Extract the [x, y] coordinate from the center of the cell holding the provided text.  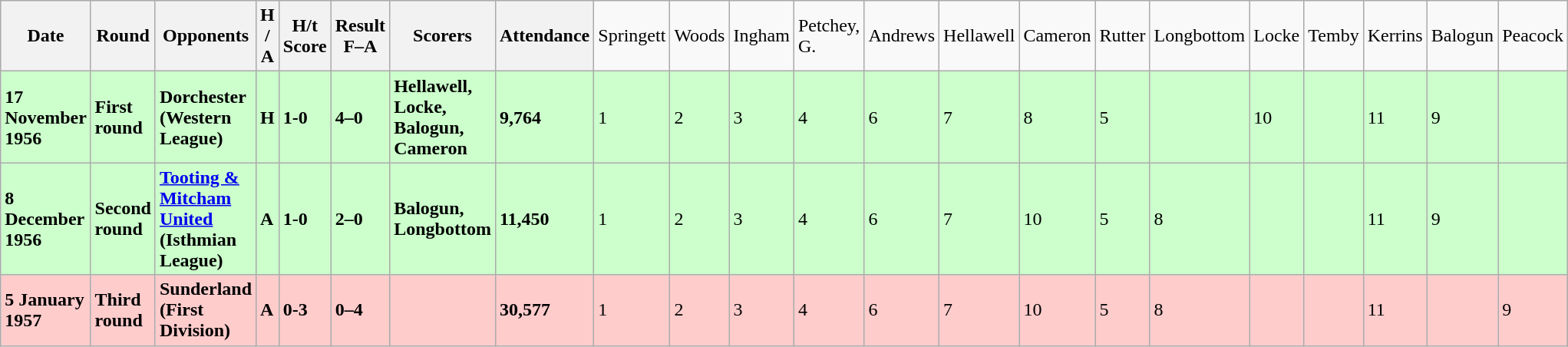
First round [123, 117]
Cameron [1058, 36]
H/t Score [305, 36]
Tooting & Mitcham United (Isthmian League) [206, 219]
Petchey, G. [829, 36]
ResultF–A [360, 36]
H [268, 117]
Ingham [761, 36]
0-3 [305, 310]
9,764 [544, 117]
Longbottom [1200, 36]
0–4 [360, 310]
Locke [1277, 36]
H / A [268, 36]
Round [123, 36]
Peacock [1533, 36]
Springett [632, 36]
30,577 [544, 310]
Balogun, Longbottom [443, 219]
Attendance [544, 36]
Date [46, 36]
Rutter [1122, 36]
Andrews [902, 36]
Dorchester (Western League) [206, 117]
4–0 [360, 117]
17 November 1956 [46, 117]
Woods [700, 36]
8 December 1956 [46, 219]
Scorers [443, 36]
5 January 1957 [46, 310]
Balogun [1462, 36]
Third round [123, 310]
Hellawell [979, 36]
11,450 [544, 219]
Opponents [206, 36]
2–0 [360, 219]
Temby [1334, 36]
Hellawell, Locke, Balogun, Cameron [443, 117]
Second round [123, 219]
Kerrins [1395, 36]
Sunderland (First Division) [206, 310]
